Determine the [x, y] coordinate at the center of the cell enclosing the given text.  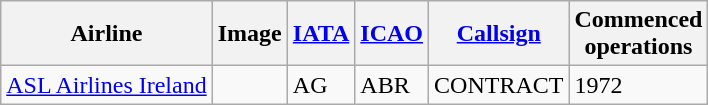
IATA [321, 34]
Commencedoperations [638, 34]
ABR [392, 85]
Image [250, 34]
AG [321, 85]
Callsign [499, 34]
CONTRACT [499, 85]
ICAO [392, 34]
1972 [638, 85]
Airline [106, 34]
ASL Airlines Ireland [106, 85]
